Find where the given text appears and provide that cell's center as (x, y) coordinate. 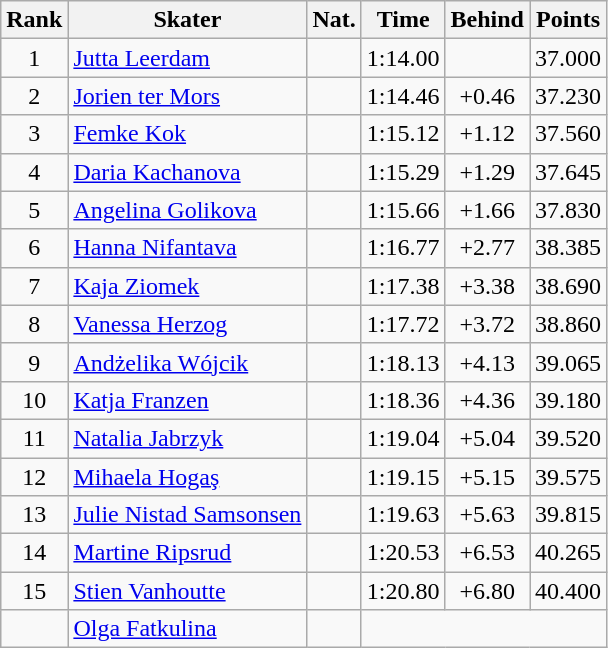
+0.46 (487, 96)
1:19.15 (403, 477)
14 (34, 553)
Kaja Ziomek (188, 286)
Katja Franzen (188, 400)
Andżelika Wójcik (188, 362)
Martine Ripsrud (188, 553)
12 (34, 477)
+6.53 (487, 553)
10 (34, 400)
Jorien ter Mors (188, 96)
1:15.12 (403, 134)
+1.29 (487, 172)
38.860 (568, 324)
13 (34, 515)
1:20.53 (403, 553)
37.230 (568, 96)
5 (34, 210)
40.400 (568, 591)
1:18.36 (403, 400)
Rank (34, 20)
Olga Fatkulina (188, 629)
+1.12 (487, 134)
1:17.38 (403, 286)
Daria Kachanova (188, 172)
Points (568, 20)
Natalia Jabrzyk (188, 438)
Angelina Golikova (188, 210)
6 (34, 248)
2 (34, 96)
Time (403, 20)
Jutta Leerdam (188, 58)
+5.04 (487, 438)
4 (34, 172)
39.815 (568, 515)
9 (34, 362)
+6.80 (487, 591)
Nat. (334, 20)
1:14.46 (403, 96)
38.385 (568, 248)
15 (34, 591)
+5.15 (487, 477)
37.000 (568, 58)
Stien Vanhoutte (188, 591)
1:15.29 (403, 172)
1:19.04 (403, 438)
+2.77 (487, 248)
Hanna Nifantava (188, 248)
Behind (487, 20)
39.180 (568, 400)
37.830 (568, 210)
8 (34, 324)
Skater (188, 20)
+4.13 (487, 362)
1:17.72 (403, 324)
1 (34, 58)
+3.72 (487, 324)
1:14.00 (403, 58)
1:15.66 (403, 210)
37.560 (568, 134)
7 (34, 286)
39.520 (568, 438)
1:18.13 (403, 362)
+4.36 (487, 400)
Vanessa Herzog (188, 324)
1:20.80 (403, 591)
Mihaela Hogaş (188, 477)
11 (34, 438)
39.575 (568, 477)
+1.66 (487, 210)
38.690 (568, 286)
+5.63 (487, 515)
39.065 (568, 362)
+3.38 (487, 286)
Julie Nistad Samsonsen (188, 515)
1:19.63 (403, 515)
Femke Kok (188, 134)
40.265 (568, 553)
3 (34, 134)
1:16.77 (403, 248)
37.645 (568, 172)
